Return [x, y] of the center of cell containing provided text 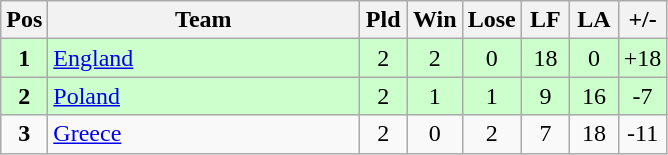
16 [594, 96]
+/- [642, 20]
3 [24, 134]
Poland [204, 96]
Win [434, 20]
9 [546, 96]
Greece [204, 134]
+18 [642, 58]
Lose [492, 20]
-7 [642, 96]
-11 [642, 134]
7 [546, 134]
Pld [384, 20]
LF [546, 20]
England [204, 58]
LA [594, 20]
Pos [24, 20]
Team [204, 20]
